Find where the given text appears and provide that cell's center as [X, Y] coordinate. 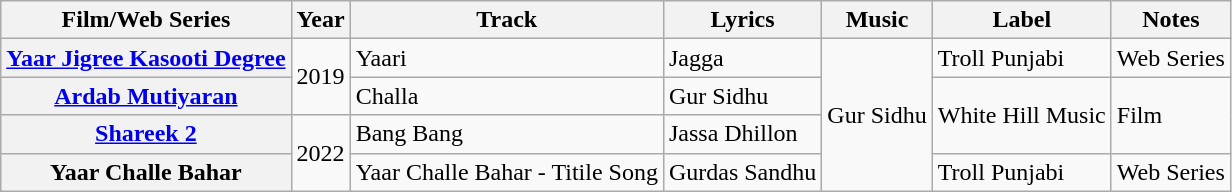
Bang Bang [506, 134]
Jagga [742, 58]
Track [506, 20]
Ardab Mutiyaran [146, 96]
Yaari [506, 58]
Year [320, 20]
Shareek 2 [146, 134]
Jassa Dhillon [742, 134]
Label [1022, 20]
Music [877, 20]
Yaar Jigree Kasooti Degree [146, 58]
Yaar Challe Bahar [146, 172]
Challa [506, 96]
2019 [320, 77]
Lyrics [742, 20]
Film [1170, 115]
Film/Web Series [146, 20]
White Hill Music [1022, 115]
2022 [320, 153]
Notes [1170, 20]
Gurdas Sandhu [742, 172]
Yaar Challe Bahar - Titile Song [506, 172]
